Identify which cell holds the provided text, then report its [x, y] central coordinate. 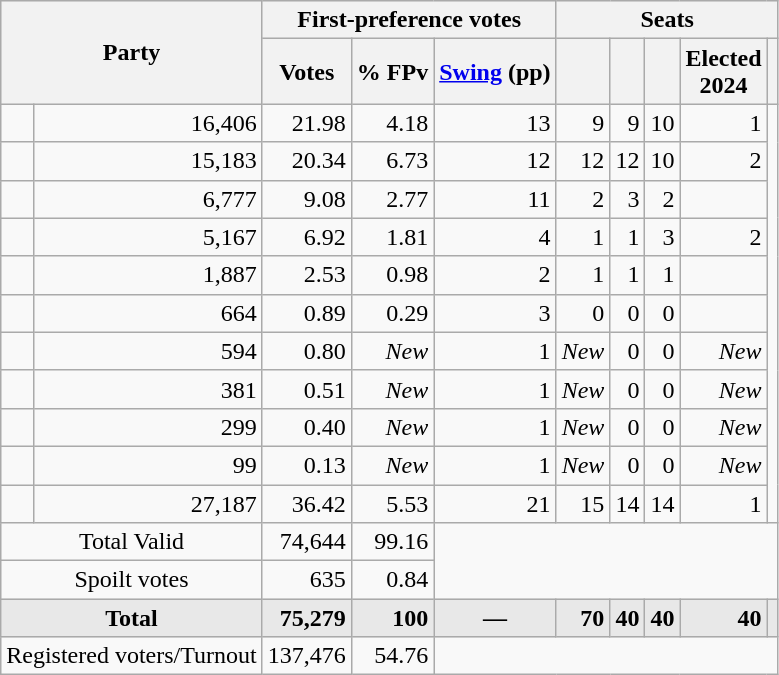
11 [495, 199]
5,167 [148, 237]
1.81 [392, 237]
13 [495, 123]
Total [132, 618]
99 [148, 465]
1,887 [148, 275]
0.13 [306, 465]
15,183 [148, 161]
4 [495, 237]
Swing (pp) [495, 72]
635 [306, 580]
99.16 [392, 542]
5.53 [392, 503]
664 [148, 313]
Party [132, 52]
0.84 [392, 580]
Elected2024 [724, 72]
Total Valid [132, 542]
299 [148, 427]
0.29 [392, 313]
First-preference votes [409, 20]
Seats [667, 20]
15 [583, 503]
16,406 [148, 123]
2.77 [392, 199]
21 [495, 503]
0.51 [306, 389]
0.89 [306, 313]
4.18 [392, 123]
381 [148, 389]
6.92 [306, 237]
2.53 [306, 275]
100 [392, 618]
% FPv [392, 72]
27,187 [148, 503]
594 [148, 351]
21.98 [306, 123]
6,777 [148, 199]
0.80 [306, 351]
0.40 [306, 427]
Registered voters/Turnout [132, 656]
74,644 [306, 542]
137,476 [306, 656]
9.08 [306, 199]
— [495, 618]
36.42 [306, 503]
6.73 [392, 161]
Spoilt votes [132, 580]
75,279 [306, 618]
Votes [306, 72]
70 [583, 618]
0.98 [392, 275]
54.76 [392, 656]
20.34 [306, 161]
